Identify which cell holds the provided text, then report its [x, y] central coordinate. 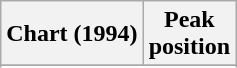
Peakposition [189, 34]
Chart (1994) [72, 34]
